Search for the cell housing the specified text and yield its [X, Y] center coordinate. 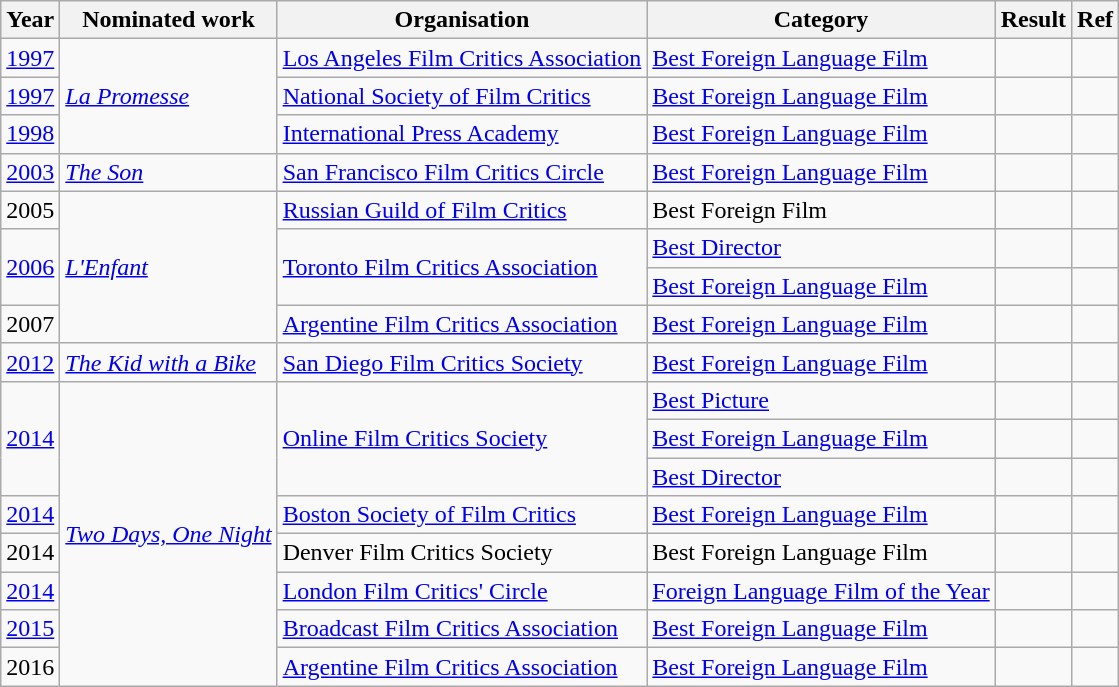
Best Foreign Film [821, 210]
L'Enfant [168, 267]
2005 [30, 210]
The Son [168, 172]
Organisation [462, 20]
San Francisco Film Critics Circle [462, 172]
International Press Academy [462, 134]
La Promesse [168, 96]
The Kid with a Bike [168, 362]
2003 [30, 172]
2016 [30, 667]
Toronto Film Critics Association [462, 267]
National Society of Film Critics [462, 96]
1998 [30, 134]
Ref [1096, 20]
Two Days, One Night [168, 533]
2006 [30, 267]
Russian Guild of Film Critics [462, 210]
San Diego Film Critics Society [462, 362]
Nominated work [168, 20]
Best Picture [821, 400]
Online Film Critics Society [462, 438]
Broadcast Film Critics Association [462, 629]
2012 [30, 362]
Result [1033, 20]
Year [30, 20]
Boston Society of Film Critics [462, 515]
Foreign Language Film of the Year [821, 591]
Denver Film Critics Society [462, 553]
Category [821, 20]
Los Angeles Film Critics Association [462, 58]
2007 [30, 324]
2015 [30, 629]
London Film Critics' Circle [462, 591]
